Determine the [x, y] coordinate at the center of the cell enclosing the given text.  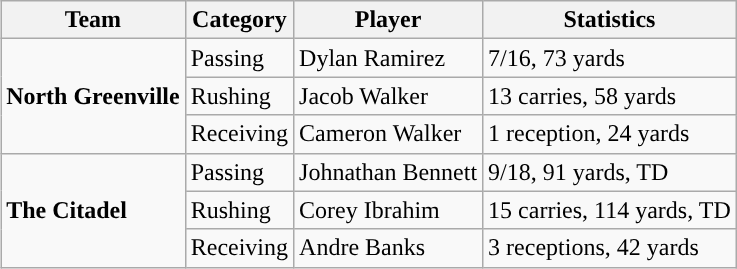
1 reception, 24 yards [610, 134]
Team [94, 20]
3 receptions, 42 yards [610, 248]
Category [239, 20]
13 carries, 58 yards [610, 96]
9/18, 91 yards, TD [610, 172]
Dylan Ramirez [388, 58]
Statistics [610, 20]
Jacob Walker [388, 96]
15 carries, 114 yards, TD [610, 210]
Andre Banks [388, 248]
The Citadel [94, 210]
North Greenville [94, 96]
Johnathan Bennett [388, 172]
Player [388, 20]
Corey Ibrahim [388, 210]
Cameron Walker [388, 134]
7/16, 73 yards [610, 58]
